From the cell containing the given text, extract its center point as [x, y] coordinate. 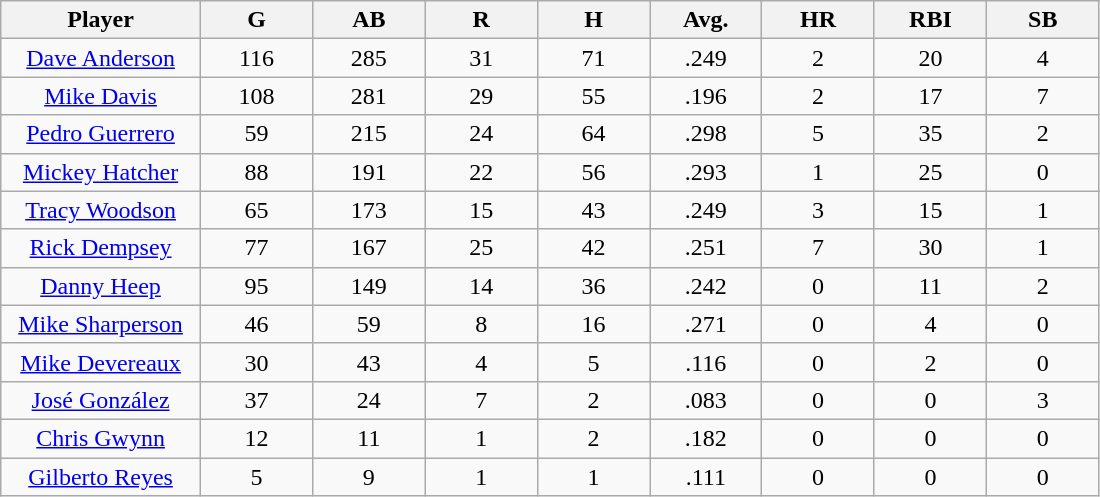
281 [369, 96]
12 [256, 438]
37 [256, 400]
31 [481, 58]
42 [593, 248]
.196 [706, 96]
Mickey Hatcher [101, 172]
14 [481, 286]
R [481, 20]
22 [481, 172]
8 [481, 324]
.242 [706, 286]
108 [256, 96]
Dave Anderson [101, 58]
36 [593, 286]
9 [369, 477]
64 [593, 134]
95 [256, 286]
.298 [706, 134]
Danny Heep [101, 286]
Gilberto Reyes [101, 477]
20 [930, 58]
H [593, 20]
SB [1043, 20]
285 [369, 58]
AB [369, 20]
35 [930, 134]
88 [256, 172]
RBI [930, 20]
Chris Gwynn [101, 438]
Mike Devereaux [101, 362]
16 [593, 324]
77 [256, 248]
56 [593, 172]
Rick Dempsey [101, 248]
Pedro Guerrero [101, 134]
.251 [706, 248]
167 [369, 248]
65 [256, 210]
55 [593, 96]
116 [256, 58]
Mike Sharperson [101, 324]
G [256, 20]
173 [369, 210]
.271 [706, 324]
17 [930, 96]
.182 [706, 438]
.116 [706, 362]
149 [369, 286]
191 [369, 172]
HR [818, 20]
.293 [706, 172]
José González [101, 400]
.111 [706, 477]
Avg. [706, 20]
29 [481, 96]
215 [369, 134]
Mike Davis [101, 96]
.083 [706, 400]
71 [593, 58]
Tracy Woodson [101, 210]
Player [101, 20]
46 [256, 324]
